Pinpoint the cell where the given text exists, returning its (X, Y) midpoint coordinate. 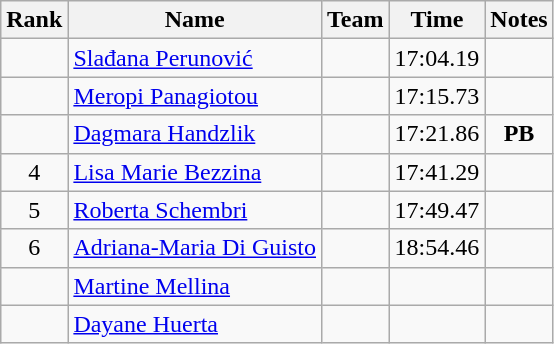
Team (356, 20)
Rank (34, 20)
Slađana Perunović (195, 58)
Roberta Schembri (195, 210)
Name (195, 20)
18:54.46 (437, 248)
17:21.86 (437, 134)
Martine Mellina (195, 286)
Dayane Huerta (195, 324)
Dagmara Handzlik (195, 134)
4 (34, 172)
17:15.73 (437, 96)
PB (519, 134)
Adriana-Maria Di Guisto (195, 248)
6 (34, 248)
17:41.29 (437, 172)
17:49.47 (437, 210)
Lisa Marie Bezzina (195, 172)
Time (437, 20)
Notes (519, 20)
17:04.19 (437, 58)
Meropi Panagiotou (195, 96)
5 (34, 210)
